Identify which cell holds the provided text, then report its (x, y) central coordinate. 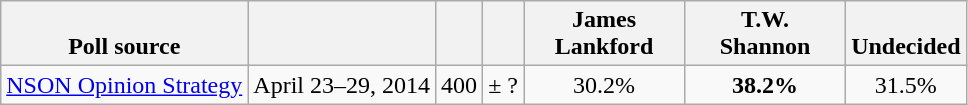
T.W.Shannon (766, 34)
31.5% (906, 85)
Poll source (124, 34)
30.2% (604, 85)
400 (460, 85)
Undecided (906, 34)
JamesLankford (604, 34)
April 23–29, 2014 (342, 85)
± ? (504, 85)
NSON Opinion Strategy (124, 85)
38.2% (766, 85)
